Capture the cell that displays the provided text and extract its [X, Y] central coordinate. 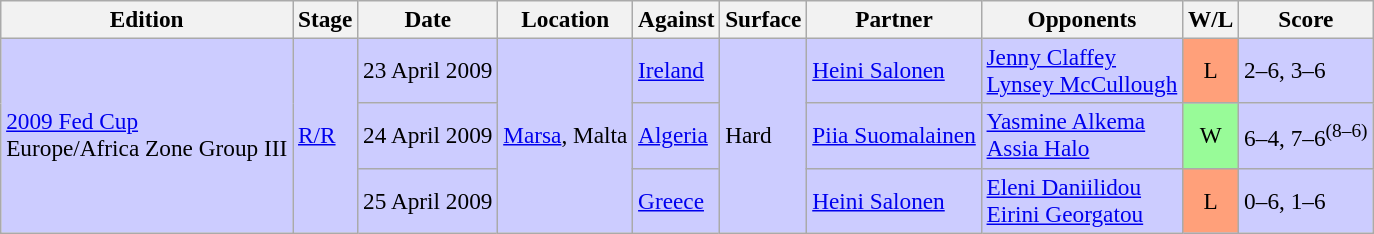
R/R [326, 135]
Hard [764, 135]
Edition [147, 19]
23 April 2009 [428, 70]
2009 Fed Cup Europe/Africa Zone Group III [147, 135]
Marsa, Malta [566, 135]
0–6, 1–6 [1306, 200]
24 April 2009 [428, 136]
Ireland [676, 70]
Location [566, 19]
Piia Suomalainen [894, 136]
Surface [764, 19]
Algeria [676, 136]
Stage [326, 19]
Against [676, 19]
Score [1306, 19]
Greece [676, 200]
25 April 2009 [428, 200]
Date [428, 19]
Opponents [1082, 19]
Yasmine Alkema Assia Halo [1082, 136]
W/L [1211, 19]
2–6, 3–6 [1306, 70]
Partner [894, 19]
Eleni Daniilidou Eirini Georgatou [1082, 200]
W [1211, 136]
Jenny Claffey Lynsey McCullough [1082, 70]
6–4, 7–6(8–6) [1306, 136]
